Search for the cell housing the specified text and yield its (x, y) center coordinate. 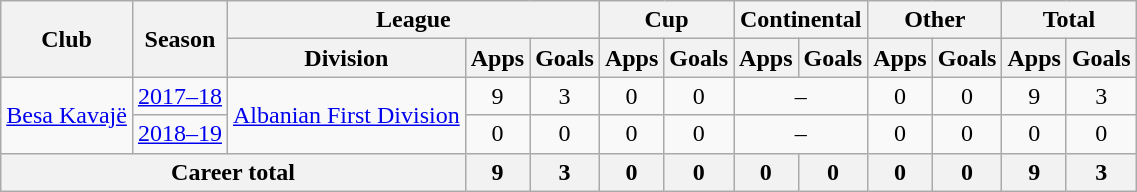
Cup (666, 20)
Club (67, 39)
League (413, 20)
Division (346, 58)
Albanian First Division (346, 115)
Besa Kavajë (67, 115)
Other (935, 20)
Season (180, 39)
Total (1069, 20)
2017–18 (180, 96)
Career total (233, 172)
Continental (801, 20)
2018–19 (180, 134)
